Scan for the cell matching the given text and deliver its [x, y] coordinate at center. 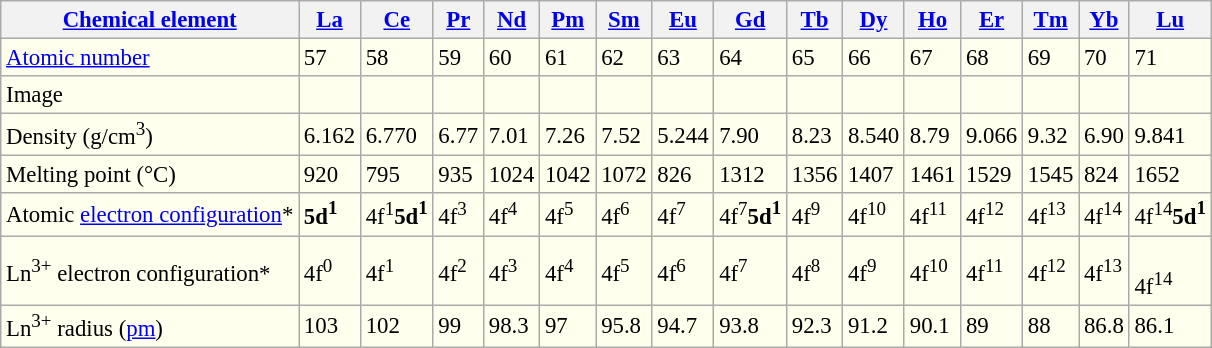
99 [458, 326]
Sm [624, 20]
Tm [1050, 20]
103 [330, 326]
71 [1170, 58]
Atomic electron configuration* [150, 215]
1461 [932, 175]
6.77 [458, 135]
824 [1104, 175]
1024 [512, 175]
95.8 [624, 326]
Pm [568, 20]
57 [330, 58]
Chemical element [150, 20]
Atomic number [150, 58]
1652 [1170, 175]
69 [1050, 58]
8.540 [874, 135]
La [330, 20]
4f1 [396, 270]
9.32 [1050, 135]
Dy [874, 20]
Nd [512, 20]
4f2 [458, 270]
Ln3+ radius (pm) [150, 326]
1312 [750, 175]
4f75d1 [750, 215]
58 [396, 58]
102 [396, 326]
7.01 [512, 135]
93.8 [750, 326]
4f15d1 [396, 215]
1529 [992, 175]
8.79 [932, 135]
70 [1104, 58]
60 [512, 58]
Ho [932, 20]
64 [750, 58]
86.1 [1170, 326]
94.7 [683, 326]
Density (g/cm3) [150, 135]
86.8 [1104, 326]
Ce [396, 20]
6.162 [330, 135]
7.52 [624, 135]
826 [683, 175]
59 [458, 58]
89 [992, 326]
92.3 [814, 326]
Ln3+ electron configuration* [150, 270]
Image [150, 95]
795 [396, 175]
68 [992, 58]
97 [568, 326]
91.2 [874, 326]
1356 [814, 175]
4f145d1 [1170, 215]
Yb [1104, 20]
5.244 [683, 135]
90.1 [932, 326]
935 [458, 175]
Eu [683, 20]
7.26 [568, 135]
6.770 [396, 135]
63 [683, 58]
1072 [624, 175]
65 [814, 58]
920 [330, 175]
4f8 [814, 270]
4f0 [330, 270]
88 [1050, 326]
6.90 [1104, 135]
9.066 [992, 135]
1042 [568, 175]
Tb [814, 20]
Er [992, 20]
7.90 [750, 135]
1407 [874, 175]
Lu [1170, 20]
Melting point (°C) [150, 175]
61 [568, 58]
62 [624, 58]
1545 [1050, 175]
9.841 [1170, 135]
98.3 [512, 326]
66 [874, 58]
Pr [458, 20]
67 [932, 58]
Gd [750, 20]
8.23 [814, 135]
5d1 [330, 215]
